Pinpoint the cell where the given text exists, returning its [x, y] midpoint coordinate. 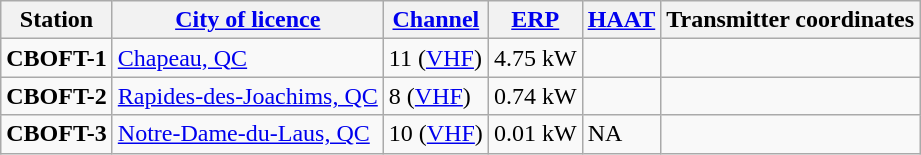
Rapides-des-Joachims, QC [248, 96]
City of licence [248, 20]
Transmitter coordinates [790, 20]
CBOFT-2 [57, 96]
Station [57, 20]
Notre-Dame-du-Laus, QC [248, 134]
NA [622, 134]
CBOFT-3 [57, 134]
0.74 kW [535, 96]
CBOFT-1 [57, 58]
0.01 kW [535, 134]
10 (VHF) [436, 134]
11 (VHF) [436, 58]
HAAT [622, 20]
Channel [436, 20]
ERP [535, 20]
4.75 kW [535, 58]
8 (VHF) [436, 96]
Chapeau, QC [248, 58]
